Return [x, y] of the center of cell containing provided text 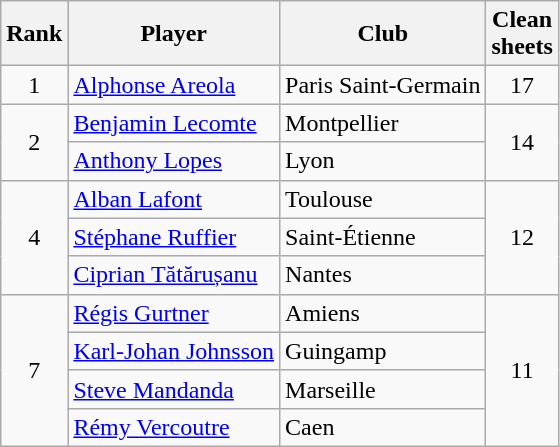
Nantes [383, 275]
Player [174, 34]
Saint-Étienne [383, 237]
Cleansheets [522, 34]
Club [383, 34]
Amiens [383, 313]
12 [522, 237]
Benjamin Lecomte [174, 123]
Lyon [383, 161]
Anthony Lopes [174, 161]
Paris Saint-Germain [383, 85]
4 [34, 237]
14 [522, 142]
Karl-Johan Johnsson [174, 351]
Rémy Vercoutre [174, 427]
Steve Mandanda [174, 389]
Rank [34, 34]
Régis Gurtner [174, 313]
Toulouse [383, 199]
Marseille [383, 389]
Caen [383, 427]
Ciprian Tătărușanu [174, 275]
Stéphane Ruffier [174, 237]
7 [34, 370]
Guingamp [383, 351]
Montpellier [383, 123]
2 [34, 142]
11 [522, 370]
Alphonse Areola [174, 85]
17 [522, 85]
Alban Lafont [174, 199]
1 [34, 85]
